From the cell containing the given text, extract its center point as [x, y] coordinate. 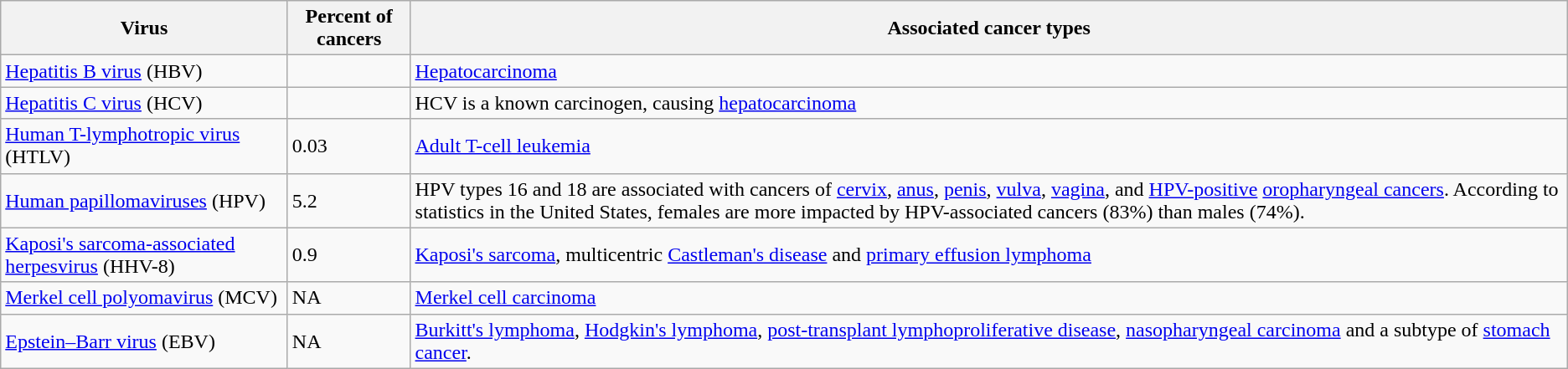
HCV is a known carcinogen, causing hepatocarcinoma [988, 103]
Kaposi's sarcoma-associated herpesvirus (HHV-8) [144, 254]
Hepatitis B virus (HBV) [144, 71]
Adult T-cell leukemia [988, 146]
0.9 [348, 254]
Epstein–Barr virus (EBV) [144, 341]
Human papillomaviruses (HPV) [144, 201]
Merkel cell polyomavirus (MCV) [144, 298]
Merkel cell carcinoma [988, 298]
Associated cancer types [988, 28]
Hepatitis C virus (HCV) [144, 103]
Virus [144, 28]
Percent of cancers [348, 28]
Burkitt's lymphoma, Hodgkin's lymphoma, post-transplant lymphoproliferative disease, nasopharyngeal carcinoma and a subtype of stomach cancer. [988, 341]
Human T-lymphotropic virus (HTLV) [144, 146]
0.03 [348, 146]
Kaposi's sarcoma, multicentric Castleman's disease and primary effusion lymphoma [988, 254]
Hepatocarcinoma [988, 71]
5.2 [348, 201]
